Return the (x, y) coordinate for the center point of the cell that contains the specified text.  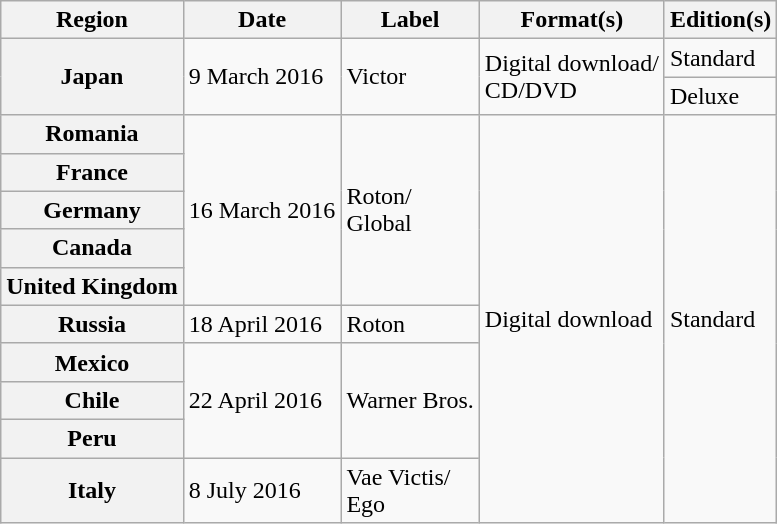
France (92, 172)
United Kingdom (92, 286)
Label (410, 20)
Format(s) (572, 20)
Roton/Global (410, 210)
18 April 2016 (262, 324)
Region (92, 20)
Date (262, 20)
Victor (410, 77)
Japan (92, 77)
8 July 2016 (262, 490)
Peru (92, 438)
9 March 2016 (262, 77)
Edition(s) (720, 20)
Roton (410, 324)
Deluxe (720, 96)
22 April 2016 (262, 400)
Canada (92, 248)
Russia (92, 324)
Chile (92, 400)
Digital download/CD/DVD (572, 77)
Warner Bros. (410, 400)
Digital download (572, 319)
Mexico (92, 362)
Romania (92, 134)
Italy (92, 490)
Germany (92, 210)
16 March 2016 (262, 210)
Vae Victis/Ego (410, 490)
